Search for the cell housing the specified text and yield its (X, Y) center coordinate. 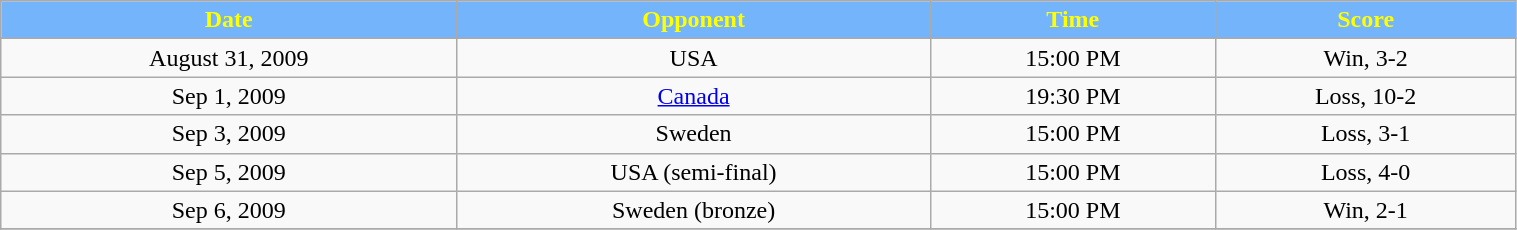
Opponent (694, 20)
Loss, 3-1 (1366, 134)
Time (1072, 20)
Sweden (694, 134)
Win, 2-1 (1366, 210)
Sep 1, 2009 (229, 96)
USA (semi-final) (694, 172)
Sweden (bronze) (694, 210)
Loss, 4-0 (1366, 172)
Score (1366, 20)
Canada (694, 96)
Sep 6, 2009 (229, 210)
Date (229, 20)
19:30 PM (1072, 96)
Loss, 10-2 (1366, 96)
Sep 3, 2009 (229, 134)
USA (694, 58)
Win, 3-2 (1366, 58)
August 31, 2009 (229, 58)
Sep 5, 2009 (229, 172)
